Return (x, y) of the center of cell containing provided text 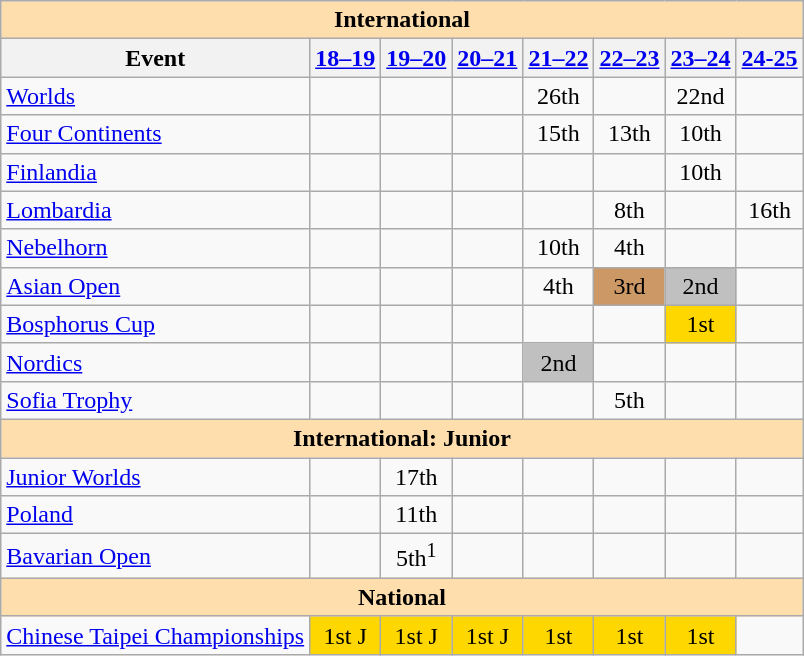
Event (156, 58)
Asian Open (156, 286)
National (402, 597)
Worlds (156, 96)
22–23 (630, 58)
Four Continents (156, 134)
17th (416, 477)
16th (770, 210)
Junior Worlds (156, 477)
5th (630, 400)
26th (558, 96)
15th (558, 134)
5th1 (416, 556)
11th (416, 515)
24-25 (770, 58)
19–20 (416, 58)
International (402, 20)
23–24 (700, 58)
Nebelhorn (156, 248)
International: Junior (402, 438)
3rd (630, 286)
18–19 (346, 58)
20–21 (488, 58)
Bosphorus Cup (156, 324)
Lombardia (156, 210)
Nordics (156, 362)
21–22 (558, 58)
Bavarian Open (156, 556)
13th (630, 134)
Finlandia (156, 172)
Chinese Taipei Championships (156, 635)
Sofia Trophy (156, 400)
8th (630, 210)
Poland (156, 515)
22nd (700, 96)
